For the text-containing cell, return its midpoint in (X, Y) coordinate format. 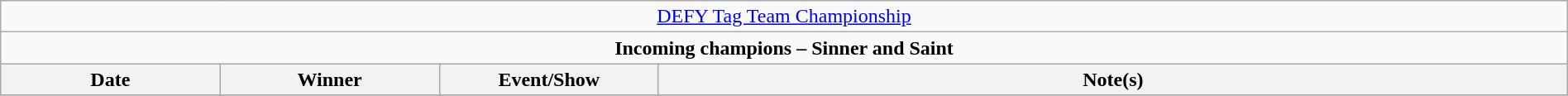
Date (111, 79)
Winner (329, 79)
Event/Show (549, 79)
Note(s) (1113, 79)
Incoming champions – Sinner and Saint (784, 48)
DEFY Tag Team Championship (784, 17)
